Identify which cell holds the provided text, then report its (X, Y) central coordinate. 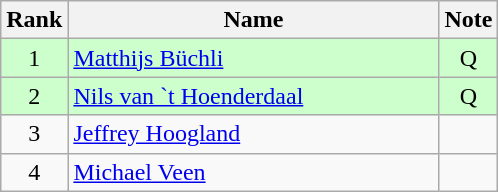
Note (468, 20)
4 (34, 172)
Jeffrey Hoogland (254, 134)
Michael Veen (254, 172)
3 (34, 134)
Matthijs Büchli (254, 58)
Name (254, 20)
1 (34, 58)
Nils van `t Hoenderdaal (254, 96)
Rank (34, 20)
2 (34, 96)
